Search for the cell housing the specified text and yield its [X, Y] center coordinate. 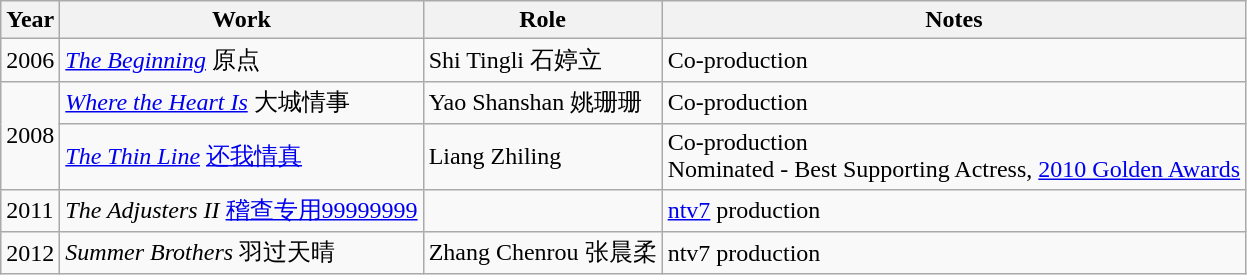
Co-production Nominated - Best Supporting Actress, 2010 Golden Awards [954, 156]
2006 [30, 60]
Where the Heart Is 大城情事 [242, 102]
2011 [30, 210]
2012 [30, 254]
Work [242, 20]
Yao Shanshan 姚珊珊 [542, 102]
The Adjusters II 稽查专用99999999 [242, 210]
Summer Brothers 羽过天晴 [242, 254]
Shi Tingli 石婷立 [542, 60]
The Thin Line 还我情真 [242, 156]
2008 [30, 135]
Notes [954, 20]
Role [542, 20]
Year [30, 20]
Zhang Chenrou 张晨柔 [542, 254]
The Beginning 原点 [242, 60]
Liang Zhiling [542, 156]
